Extract the (X, Y) coordinate from the center of the cell holding the provided text.  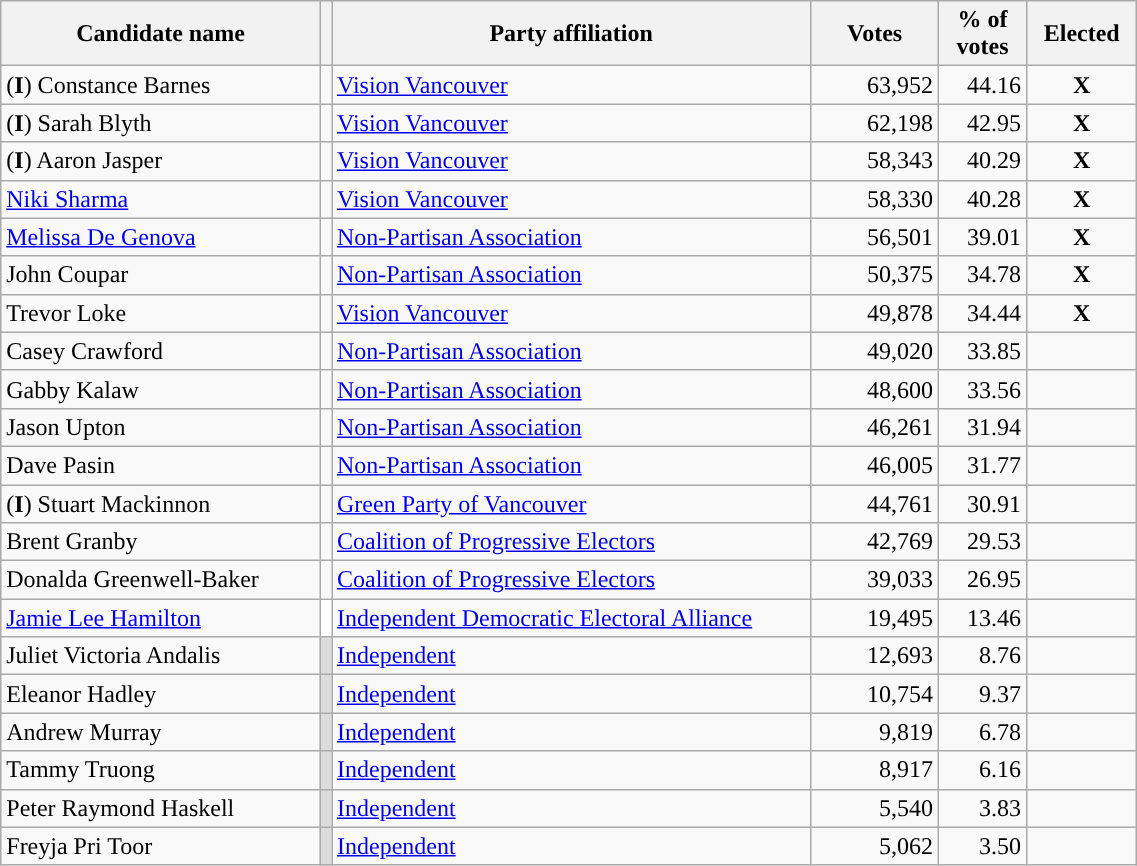
34.78 (983, 275)
19,495 (875, 618)
(I) Sarah Blyth (160, 123)
3.83 (983, 808)
9,819 (875, 732)
6.78 (983, 732)
Brent Granby (160, 542)
Candidate name (160, 34)
31.94 (983, 427)
Donalda Greenwell-Baker (160, 580)
Votes (875, 34)
46,261 (875, 427)
Jamie Lee Hamilton (160, 618)
40.28 (983, 199)
58,330 (875, 199)
8,917 (875, 770)
63,952 (875, 85)
Andrew Murray (160, 732)
12,693 (875, 656)
42.95 (983, 123)
Melissa De Genova (160, 237)
(I) Constance Barnes (160, 85)
(I) Stuart Mackinnon (160, 503)
Niki Sharma (160, 199)
Casey Crawford (160, 351)
49,878 (875, 313)
Dave Pasin (160, 465)
62,198 (875, 123)
(I) Aaron Jasper (160, 161)
3.50 (983, 846)
50,375 (875, 275)
39,033 (875, 580)
58,343 (875, 161)
John Coupar (160, 275)
29.53 (983, 542)
56,501 (875, 237)
8.76 (983, 656)
Jason Upton (160, 427)
Independent Democratic Electoral Alliance (572, 618)
Gabby Kalaw (160, 389)
Trevor Loke (160, 313)
42,769 (875, 542)
Elected (1082, 34)
13.46 (983, 618)
44.16 (983, 85)
33.85 (983, 351)
5,062 (875, 846)
5,540 (875, 808)
46,005 (875, 465)
Green Party of Vancouver (572, 503)
Tammy Truong (160, 770)
6.16 (983, 770)
30.91 (983, 503)
Peter Raymond Haskell (160, 808)
26.95 (983, 580)
49,020 (875, 351)
44,761 (875, 503)
9.37 (983, 694)
40.29 (983, 161)
% of votes (983, 34)
34.44 (983, 313)
31.77 (983, 465)
10,754 (875, 694)
Juliet Victoria Andalis (160, 656)
39.01 (983, 237)
48,600 (875, 389)
Freyja Pri Toor (160, 846)
Eleanor Hadley (160, 694)
33.56 (983, 389)
Party affiliation (572, 34)
